For the text-containing cell, return its midpoint in [x, y] coordinate format. 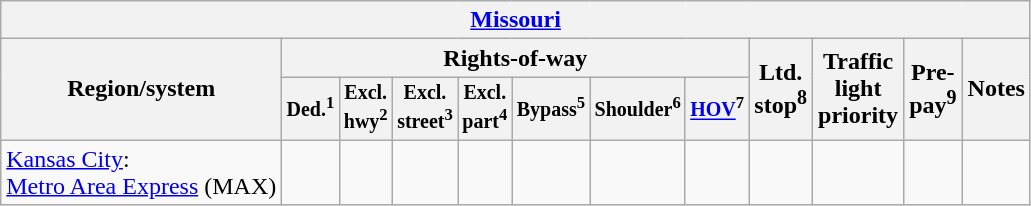
Trafficlightpriority [858, 90]
Ded.1 [310, 108]
Pre-pay9 [933, 90]
Excl.street3 [424, 108]
Region/system [142, 90]
Bypass5 [551, 108]
HOV7 [716, 108]
Missouri [516, 20]
Kansas City:Metro Area Express (MAX) [142, 172]
Excl.hwy2 [366, 108]
Notes [996, 90]
Excl.part4 [485, 108]
Rights-of-way [516, 58]
Ltd.stop8 [781, 90]
Shoulder6 [638, 108]
